Locate the cell with the specified text and output its [X, Y] center coordinate. 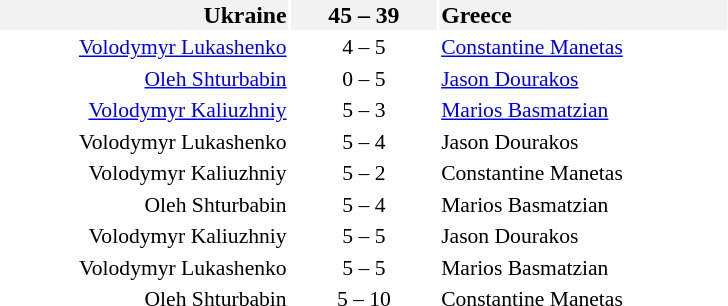
4 – 5 [364, 47]
5 – 2 [364, 173]
Ukraine [144, 15]
45 – 39 [364, 15]
0 – 5 [364, 78]
Greece [584, 15]
5 – 3 [364, 110]
